Pinpoint the cell where the given text exists, returning its [x, y] midpoint coordinate. 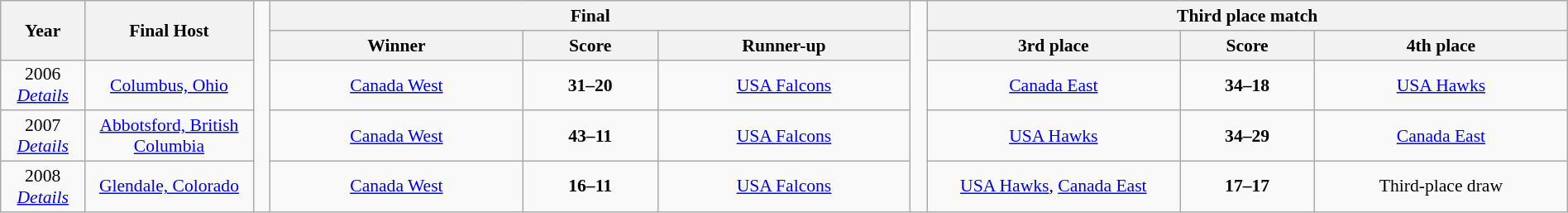
3rd place [1054, 46]
2006 Details [43, 85]
Year [43, 30]
34–29 [1247, 136]
USA Hawks, Canada East [1054, 187]
Glendale, Colorado [170, 187]
43–11 [590, 136]
2007 Details [43, 136]
Runner-up [784, 46]
17–17 [1247, 187]
Final [590, 16]
Third-place draw [1441, 187]
2008 Details [43, 187]
31–20 [590, 85]
34–18 [1247, 85]
16–11 [590, 187]
Abbotsford, British Columbia [170, 136]
4th place [1441, 46]
Winner [397, 46]
Final Host [170, 30]
Columbus, Ohio [170, 85]
Third place match [1247, 16]
